Find where the given text appears and provide that cell's center as [x, y] coordinate. 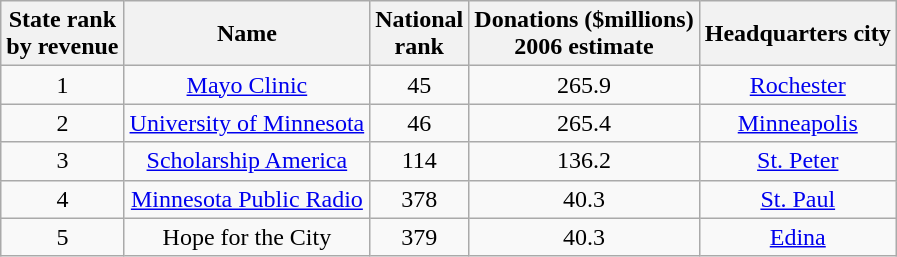
1 [62, 85]
St. Paul [798, 199]
Headquarters city [798, 34]
114 [420, 161]
379 [420, 237]
378 [420, 199]
Scholarship America [247, 161]
Name [247, 34]
Nationalrank [420, 34]
4 [62, 199]
University of Minnesota [247, 123]
State rankby revenue [62, 34]
Donations ($millions) 2006 estimate [584, 34]
46 [420, 123]
3 [62, 161]
Hope for the City [247, 237]
Mayo Clinic [247, 85]
265.9 [584, 85]
St. Peter [798, 161]
136.2 [584, 161]
5 [62, 237]
Minnesota Public Radio [247, 199]
Rochester [798, 85]
2 [62, 123]
Edina [798, 237]
Minneapolis [798, 123]
265.4 [584, 123]
45 [420, 85]
